Determine the (X, Y) coordinate at the center of the cell enclosing the given text.  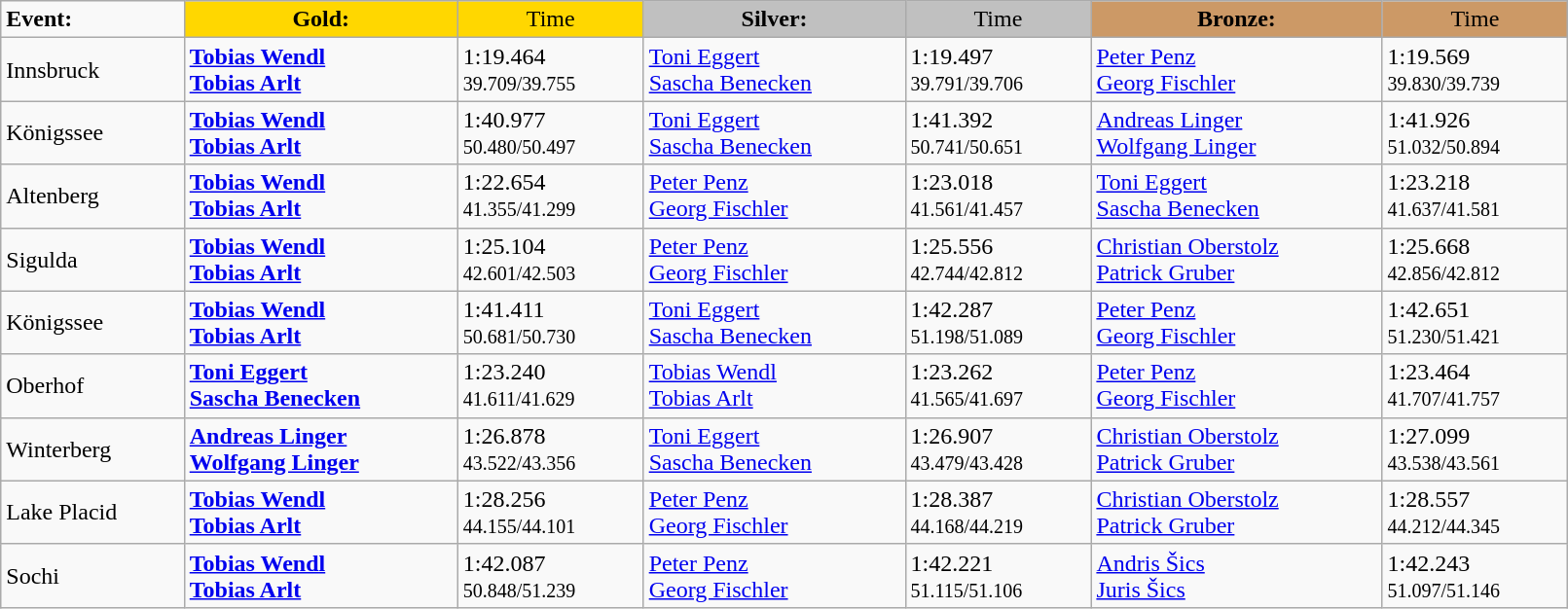
1:25.668 42.856/42.812 (1476, 259)
Innsbruck (92, 70)
Event: (92, 19)
1:19.569 39.830/39.739 (1476, 70)
1:26.878 43.522/43.356 (551, 449)
1:25.10442.601/42.503 (551, 259)
Oberhof (92, 385)
1:42.08750.848/51.239 (551, 576)
1:23.21841.637/41.581 (1476, 197)
1:25.556 42.744/42.812 (999, 259)
1:23.24041.611/41.629 (551, 385)
Bronze: (1236, 19)
1:42.651 51.230/51.421 (1476, 323)
1:28.387 44.168/44.219 (999, 512)
Lake Placid (92, 512)
1:23.464 41.707/41.757 (1476, 385)
1:42.28751.198/51.089 (999, 323)
1:27.099 43.538/43.561 (1476, 449)
Sochi (92, 576)
Altenberg (92, 197)
1:23.26241.565/41.697 (999, 385)
1:28.557 44.212/44.345 (1476, 512)
Sigulda (92, 259)
1:28.25644.155/44.101 (551, 512)
1:42.243 51.097/51.146 (1476, 576)
1:26.90743.479/43.428 (999, 449)
1:40.97750.480/50.497 (551, 132)
1:19.49739.791/39.706 (999, 70)
1:22.65441.355/41.299 (551, 197)
1:41.926 51.032/50.894 (1476, 132)
1:19.46439.709/39.755 (551, 70)
1:41.39250.741/50.651 (999, 132)
Winterberg (92, 449)
Tobias WendlTobias Arlt (321, 70)
1:41.41150.681/50.730 (551, 323)
1:23.018 41.561/41.457 (999, 197)
1:42.221 51.115/51.106 (999, 576)
Andris ŠicsJuris Šics (1236, 576)
Silver: (775, 19)
Gold: (321, 19)
